Locate the cell with the specified text and output its [X, Y] center coordinate. 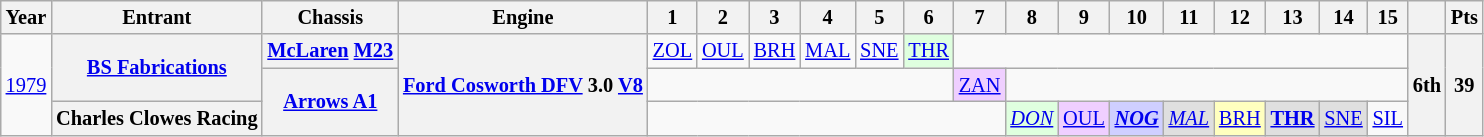
5 [879, 17]
15 [1388, 17]
DON [1032, 118]
NOG [1137, 118]
Charles Clowes Racing [156, 118]
13 [1293, 17]
Entrant [156, 17]
SIL [1388, 118]
11 [1189, 17]
12 [1240, 17]
4 [828, 17]
7 [980, 17]
Ford Cosworth DFV 3.0 V8 [523, 84]
14 [1343, 17]
Pts [1464, 17]
ZAN [980, 85]
6 [928, 17]
BS Fabrications [156, 68]
1 [672, 17]
2 [723, 17]
ZOL [672, 51]
3 [775, 17]
Arrows A1 [330, 102]
1979 [26, 84]
10 [1137, 17]
Chassis [330, 17]
9 [1084, 17]
McLaren M23 [330, 51]
8 [1032, 17]
Year [26, 17]
6th [1427, 84]
39 [1464, 84]
Engine [523, 17]
